Search for the cell housing the specified text and yield its (X, Y) center coordinate. 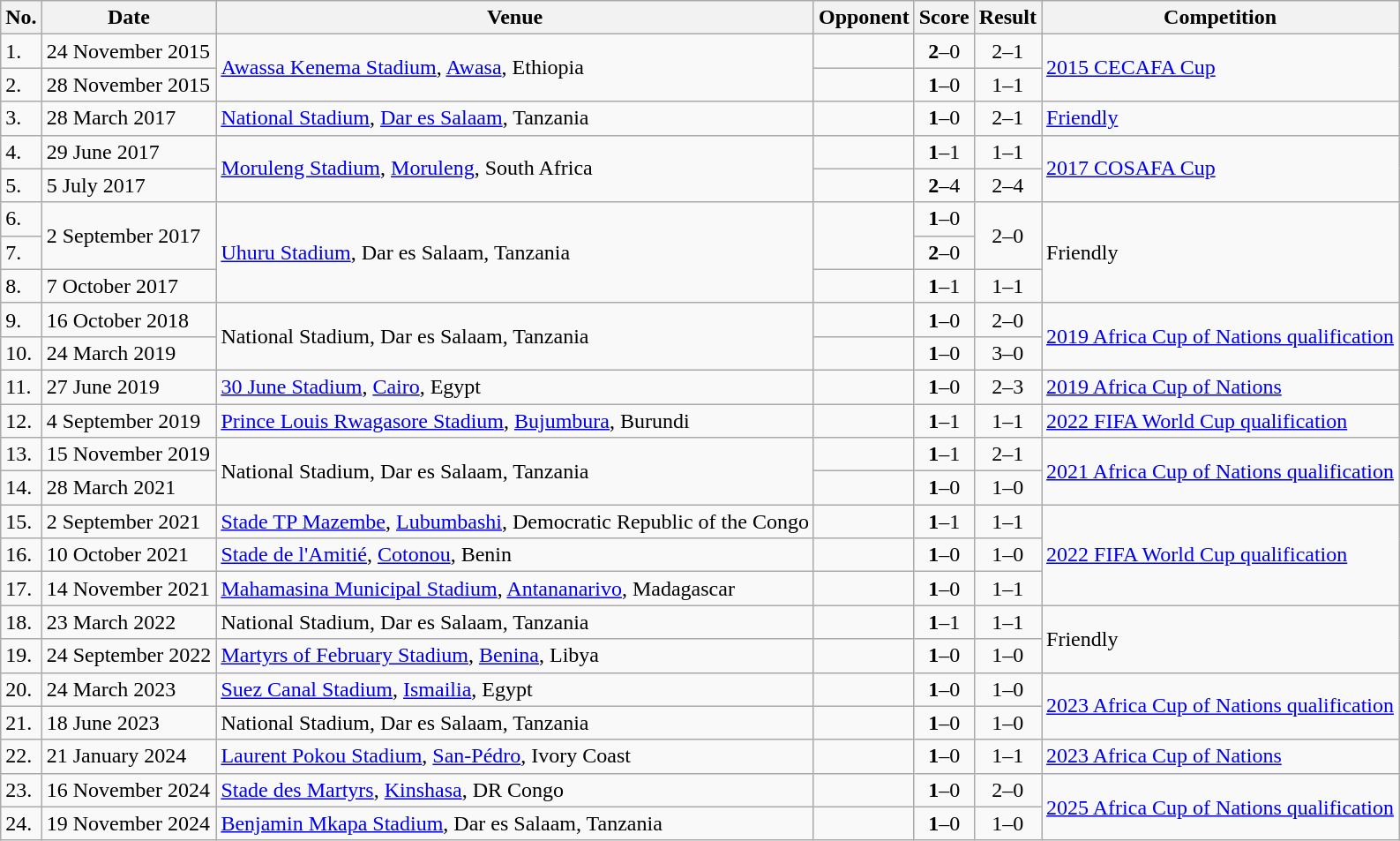
12. (21, 421)
2 September 2021 (129, 522)
17. (21, 589)
Stade des Martyrs, Kinshasa, DR Congo (515, 790)
10 October 2021 (129, 555)
2–3 (1007, 387)
5 July 2017 (129, 185)
2 September 2017 (129, 236)
11. (21, 387)
19. (21, 656)
27 June 2019 (129, 387)
9. (21, 319)
22. (21, 756)
24. (21, 823)
Suez Canal Stadium, Ismailia, Egypt (515, 689)
4 September 2019 (129, 421)
Prince Louis Rwagasore Stadium, Bujumbura, Burundi (515, 421)
16 October 2018 (129, 319)
2021 Africa Cup of Nations qualification (1221, 471)
Result (1007, 18)
Mahamasina Municipal Stadium, Antananarivo, Madagascar (515, 589)
24 September 2022 (129, 656)
13. (21, 454)
Martyrs of February Stadium, Benina, Libya (515, 656)
14 November 2021 (129, 589)
4. (21, 152)
20. (21, 689)
29 June 2017 (129, 152)
28 March 2021 (129, 488)
2017 COSAFA Cup (1221, 169)
1. (21, 51)
6. (21, 219)
3. (21, 118)
Venue (515, 18)
18. (21, 622)
2023 Africa Cup of Nations qualification (1221, 706)
15 November 2019 (129, 454)
19 November 2024 (129, 823)
30 June Stadium, Cairo, Egypt (515, 387)
Score (944, 18)
8. (21, 286)
14. (21, 488)
2015 CECAFA Cup (1221, 68)
2025 Africa Cup of Nations qualification (1221, 807)
7 October 2017 (129, 286)
No. (21, 18)
Awassa Kenema Stadium, Awasa, Ethiopia (515, 68)
16. (21, 555)
23. (21, 790)
Laurent Pokou Stadium, San-Pédro, Ivory Coast (515, 756)
Competition (1221, 18)
Date (129, 18)
21. (21, 723)
24 March 2023 (129, 689)
24 November 2015 (129, 51)
3–0 (1007, 353)
21 January 2024 (129, 756)
10. (21, 353)
5. (21, 185)
2. (21, 85)
2019 Africa Cup of Nations qualification (1221, 336)
16 November 2024 (129, 790)
24 March 2019 (129, 353)
Stade TP Mazembe, Lubumbashi, Democratic Republic of the Congo (515, 522)
Stade de l'Amitié, Cotonou, Benin (515, 555)
23 March 2022 (129, 622)
28 November 2015 (129, 85)
28 March 2017 (129, 118)
2019 Africa Cup of Nations (1221, 387)
Moruleng Stadium, Moruleng, South Africa (515, 169)
18 June 2023 (129, 723)
Uhuru Stadium, Dar es Salaam, Tanzania (515, 252)
2023 Africa Cup of Nations (1221, 756)
Benjamin Mkapa Stadium, Dar es Salaam, Tanzania (515, 823)
Opponent (864, 18)
15. (21, 522)
7. (21, 252)
